Return the [x, y] coordinate for the center point of the cell that contains the specified text.  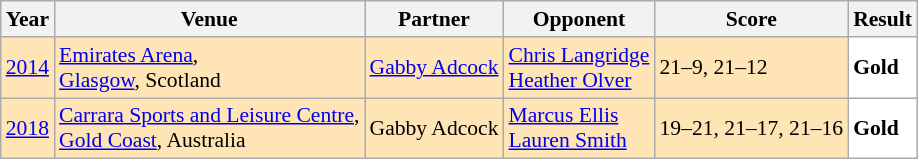
Venue [209, 19]
21–9, 21–12 [752, 68]
2018 [28, 128]
19–21, 21–17, 21–16 [752, 128]
Opponent [580, 19]
Emirates Arena,Glasgow, Scotland [209, 68]
Carrara Sports and Leisure Centre,Gold Coast, Australia [209, 128]
Year [28, 19]
Result [882, 19]
Chris Langridge Heather Olver [580, 68]
Partner [434, 19]
Marcus Ellis Lauren Smith [580, 128]
Score [752, 19]
2014 [28, 68]
